Extract the [x, y] coordinate from the center of the cell holding the provided text.  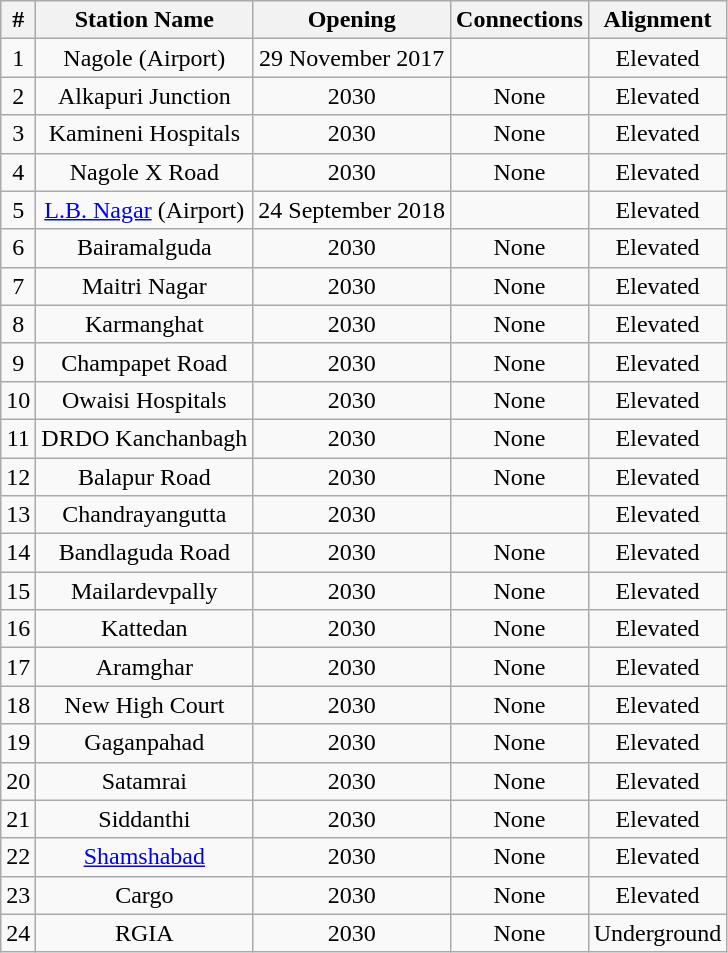
Cargo [144, 895]
Balapur Road [144, 477]
14 [18, 553]
19 [18, 743]
3 [18, 134]
Aramghar [144, 667]
Bandlaguda Road [144, 553]
1 [18, 58]
Alkapuri Junction [144, 96]
22 [18, 857]
5 [18, 210]
24 [18, 933]
Alignment [658, 20]
RGIA [144, 933]
12 [18, 477]
Siddanthi [144, 819]
10 [18, 400]
Nagole X Road [144, 172]
Owaisi Hospitals [144, 400]
7 [18, 286]
11 [18, 438]
9 [18, 362]
16 [18, 629]
Connections [520, 20]
Bairamalguda [144, 248]
Station Name [144, 20]
Kattedan [144, 629]
24 September 2018 [352, 210]
L.B. Nagar (Airport) [144, 210]
Maitri Nagar [144, 286]
15 [18, 591]
Nagole (Airport) [144, 58]
29 November 2017 [352, 58]
8 [18, 324]
Underground [658, 933]
4 [18, 172]
18 [18, 705]
2 [18, 96]
Chandrayangutta [144, 515]
20 [18, 781]
Opening [352, 20]
# [18, 20]
21 [18, 819]
6 [18, 248]
Kamineni Hospitals [144, 134]
Gaganpahad [144, 743]
Satamrai [144, 781]
Champapet Road [144, 362]
DRDO Kanchanbagh [144, 438]
13 [18, 515]
23 [18, 895]
17 [18, 667]
Mailardevpally [144, 591]
Shamshabad [144, 857]
Karmanghat [144, 324]
New High Court [144, 705]
